From the cell containing the given text, extract its center point as (x, y) coordinate. 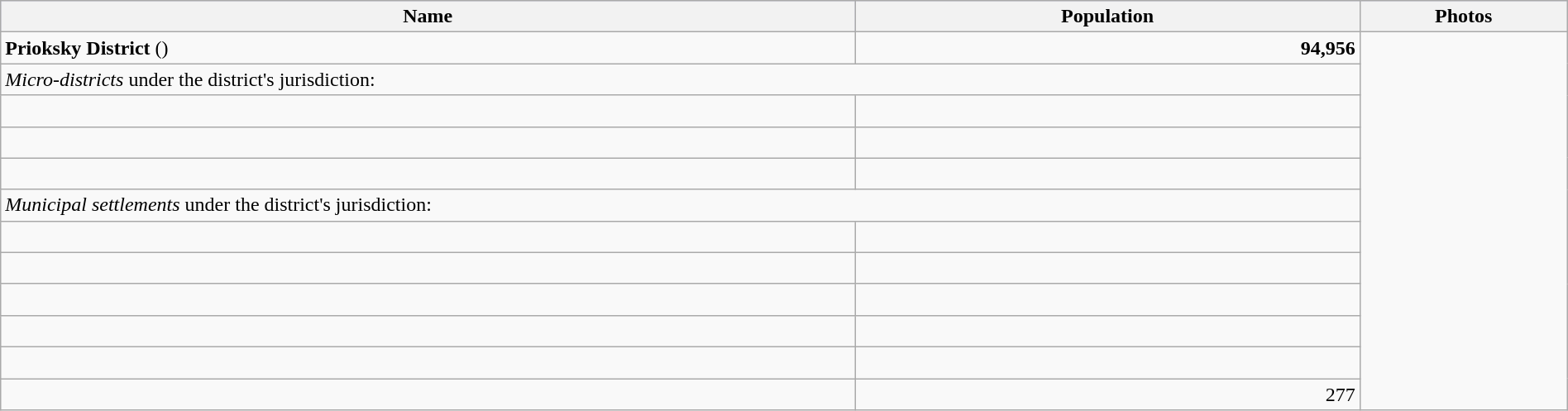
Photos (1464, 17)
277 (1107, 394)
94,956 (1107, 48)
Population (1107, 17)
Micro-districts under the district's jurisdiction: (681, 79)
Municipal settlements under the district's jurisdiction: (681, 205)
Prioksky District () (428, 48)
Name (428, 17)
